Extract the (x, y) coordinate from the center of the cell holding the provided text.  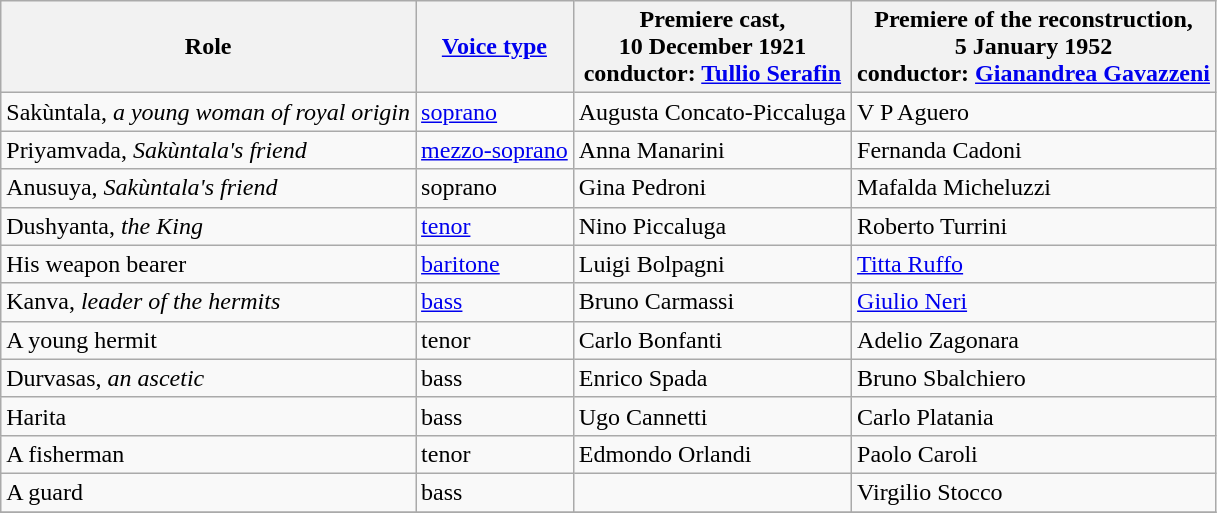
Edmondo Orlandi (712, 454)
Carlo Platania (1034, 416)
Bruno Carmassi (712, 302)
Nino Piccaluga (712, 226)
Kanva, leader of the hermits (208, 302)
baritone (495, 264)
Titta Ruffo (1034, 264)
A young hermit (208, 340)
Paolo Caroli (1034, 454)
Priyamvada, Sakùntala's friend (208, 150)
Voice type (495, 47)
Enrico Spada (712, 378)
Luigi Bolpagni (712, 264)
Anna Manarini (712, 150)
mezzo-soprano (495, 150)
Virgilio Stocco (1034, 492)
Augusta Concato-Piccaluga (712, 112)
Durvasas, an ascetic (208, 378)
Ugo Cannetti (712, 416)
Role (208, 47)
Dushyanta, the King (208, 226)
Sakùntala, a young woman of royal origin (208, 112)
Bruno Sbalchiero (1034, 378)
Anusuya, Sakùntala's friend (208, 188)
His weapon bearer (208, 264)
Harita (208, 416)
Adelio Zagonara (1034, 340)
A fisherman (208, 454)
A guard (208, 492)
Mafalda Micheluzzi (1034, 188)
Gina Pedroni (712, 188)
Giulio Neri (1034, 302)
V P Aguero (1034, 112)
Premiere of the reconstruction,5 January 1952conductor: Gianandrea Gavazzeni (1034, 47)
Carlo Bonfanti (712, 340)
Premiere cast,10 December 1921conductor: Tullio Serafin (712, 47)
Roberto Turrini (1034, 226)
Fernanda Cadoni (1034, 150)
